Find where the given text appears and provide that cell's center as [X, Y] coordinate. 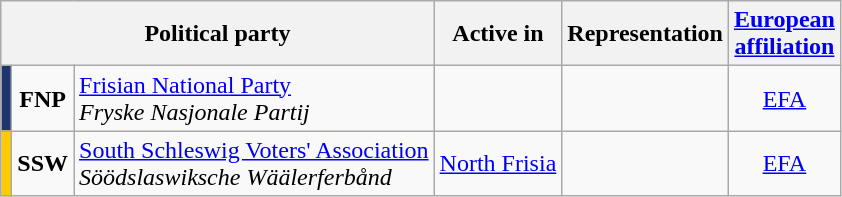
Political party [218, 34]
North Frisia [498, 164]
SSW [43, 164]
South Schleswig Voters' Association Söödslaswiksche Wäälerferbånd [254, 164]
Representation [646, 34]
FNP [43, 98]
European affiliation [784, 34]
Active in [498, 34]
Frisian National Party Fryske Nasjonale Partij [254, 98]
